From the cell containing the given text, extract its center point as (x, y) coordinate. 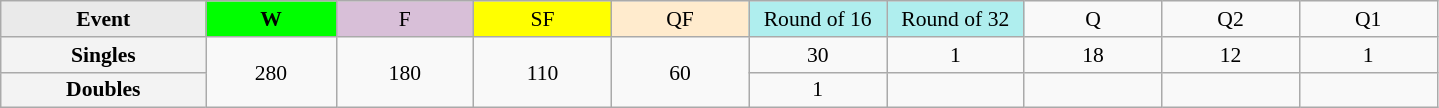
60 (680, 72)
18 (1093, 55)
280 (271, 72)
F (405, 19)
Round of 32 (955, 19)
180 (405, 72)
Event (104, 19)
110 (543, 72)
W (271, 19)
12 (1231, 55)
Doubles (104, 90)
Q2 (1231, 19)
Round of 16 (818, 19)
QF (680, 19)
Q1 (1368, 19)
Q (1093, 19)
Singles (104, 55)
SF (543, 19)
30 (818, 55)
